Scan for the cell matching the given text and deliver its (x, y) coordinate at center. 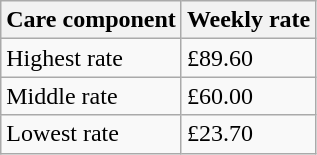
Highest rate (92, 58)
£89.60 (248, 58)
Middle rate (92, 96)
Care component (92, 20)
£23.70 (248, 134)
Weekly rate (248, 20)
£60.00 (248, 96)
Lowest rate (92, 134)
